Identify which cell holds the provided text, then report its (X, Y) central coordinate. 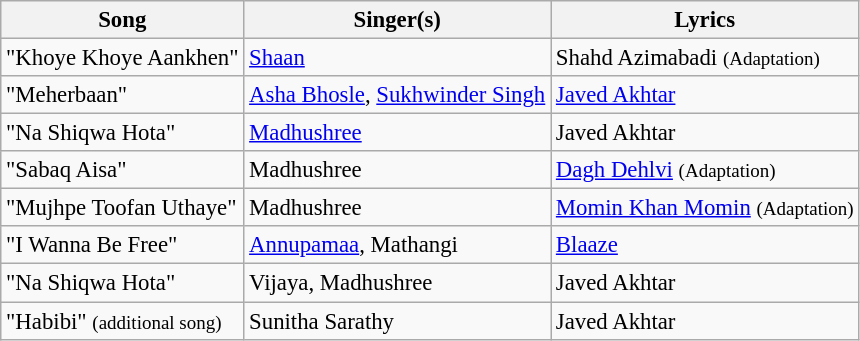
Lyrics (705, 20)
Blaaze (705, 245)
"Sabaq Aisa" (122, 170)
Dagh Dehlvi (Adaptation) (705, 170)
"I Wanna Be Free" (122, 245)
"Habibi" (additional song) (122, 321)
Singer(s) (398, 20)
"Mujhpe Toofan Uthaye" (122, 208)
Annupamaa, Mathangi (398, 245)
Vijaya, Madhushree (398, 283)
Sunitha Sarathy (398, 321)
Asha Bhosle, Sukhwinder Singh (398, 95)
"Meherbaan" (122, 95)
Song (122, 20)
Shaan (398, 58)
Shahd Azimabadi (Adaptation) (705, 58)
"Khoye Khoye Aankhen" (122, 58)
Momin Khan Momin (Adaptation) (705, 208)
